Identify which cell holds the provided text, then report its [x, y] central coordinate. 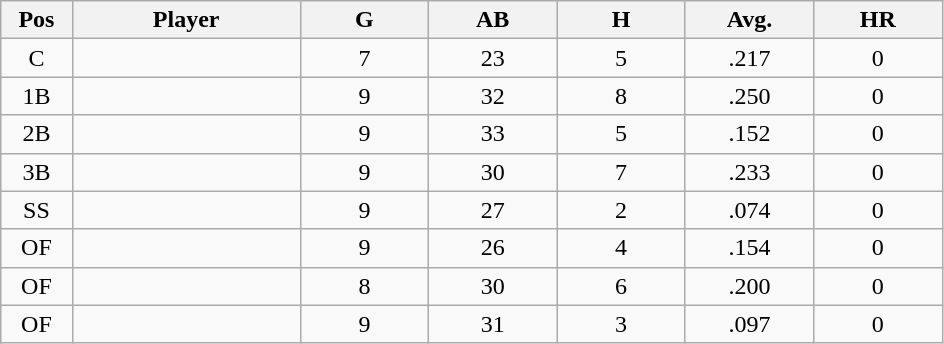
.074 [749, 210]
.250 [749, 96]
27 [493, 210]
HR [878, 20]
AB [493, 20]
6 [621, 286]
H [621, 20]
33 [493, 134]
3B [36, 172]
2B [36, 134]
1B [36, 96]
.152 [749, 134]
.217 [749, 58]
2 [621, 210]
.154 [749, 248]
Avg. [749, 20]
Player [186, 20]
.233 [749, 172]
C [36, 58]
SS [36, 210]
32 [493, 96]
G [364, 20]
.097 [749, 324]
31 [493, 324]
26 [493, 248]
.200 [749, 286]
3 [621, 324]
4 [621, 248]
23 [493, 58]
Pos [36, 20]
